Provide the [X, Y] coordinate of the cell's center where the given text is located.  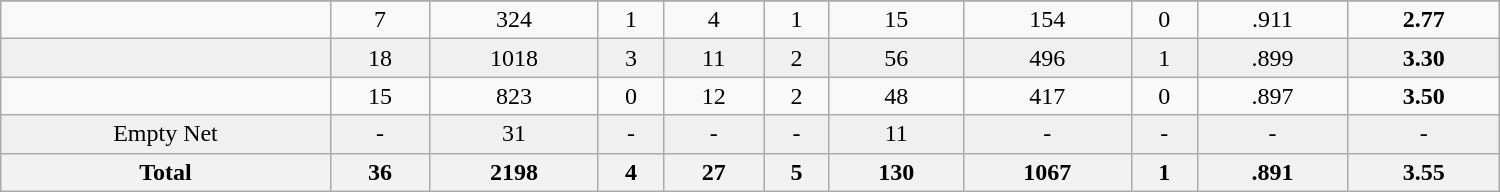
154 [1047, 20]
Total [166, 172]
31 [514, 134]
496 [1047, 58]
1018 [514, 58]
324 [514, 20]
Empty Net [166, 134]
12 [714, 96]
48 [896, 96]
18 [380, 58]
56 [896, 58]
.899 [1272, 58]
1067 [1047, 172]
3.50 [1424, 96]
36 [380, 172]
2.77 [1424, 20]
.897 [1272, 96]
3 [631, 58]
823 [514, 96]
130 [896, 172]
27 [714, 172]
.891 [1272, 172]
5 [797, 172]
2198 [514, 172]
7 [380, 20]
417 [1047, 96]
3.55 [1424, 172]
.911 [1272, 20]
3.30 [1424, 58]
